Scan for the cell matching the given text and deliver its (X, Y) coordinate at center. 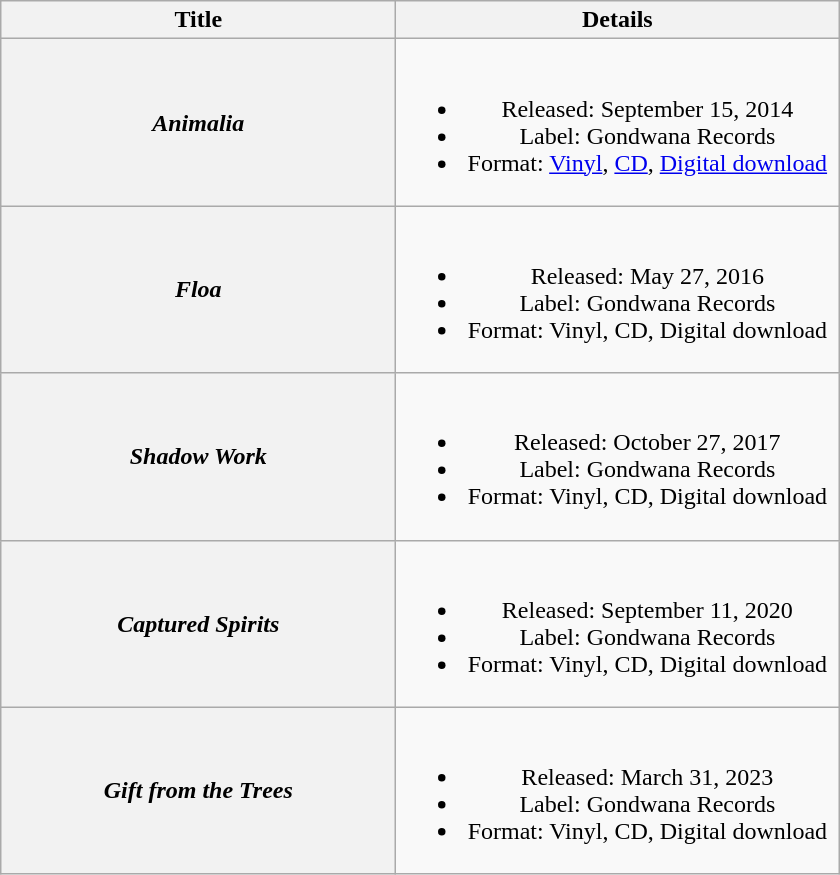
Released: May 27, 2016Label: Gondwana RecordsFormat: Vinyl, CD, Digital download (618, 290)
Details (618, 20)
Title (198, 20)
Captured Spirits (198, 624)
Gift from the Trees (198, 790)
Released: September 11, 2020Label: Gondwana RecordsFormat: Vinyl, CD, Digital download (618, 624)
Floa (198, 290)
Released: September 15, 2014Label: Gondwana RecordsFormat: Vinyl, CD, Digital download (618, 122)
Released: October 27, 2017Label: Gondwana RecordsFormat: Vinyl, CD, Digital download (618, 456)
Shadow Work (198, 456)
Animalia (198, 122)
Released: March 31, 2023Label: Gondwana RecordsFormat: Vinyl, CD, Digital download (618, 790)
